Locate the cell with the specified text and output its (X, Y) center coordinate. 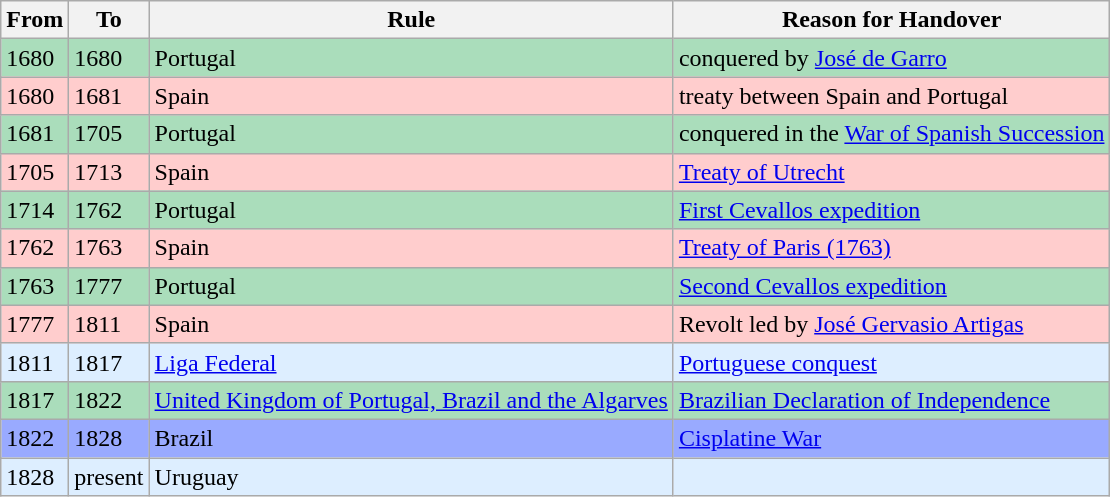
treaty between Spain and Portugal (892, 96)
Uruguay (411, 477)
To (109, 20)
present (109, 477)
Liga Federal (411, 362)
Brazil (411, 438)
From (35, 20)
Revolt led by José Gervasio Artigas (892, 324)
Reason for Handover (892, 20)
First Cevallos expedition (892, 210)
conquered in the War of Spanish Succession (892, 134)
United Kingdom of Portugal, Brazil and the Algarves (411, 400)
Second Cevallos expedition (892, 286)
Portuguese conquest (892, 362)
Treaty of Paris (1763) (892, 248)
1713 (109, 172)
Rule (411, 20)
Cisplatine War (892, 438)
1714 (35, 210)
Brazilian Declaration of Independence (892, 400)
Treaty of Utrecht (892, 172)
conquered by José de Garro (892, 58)
